Detect which cell encompasses the target text, then output its [X, Y] center coordinate. 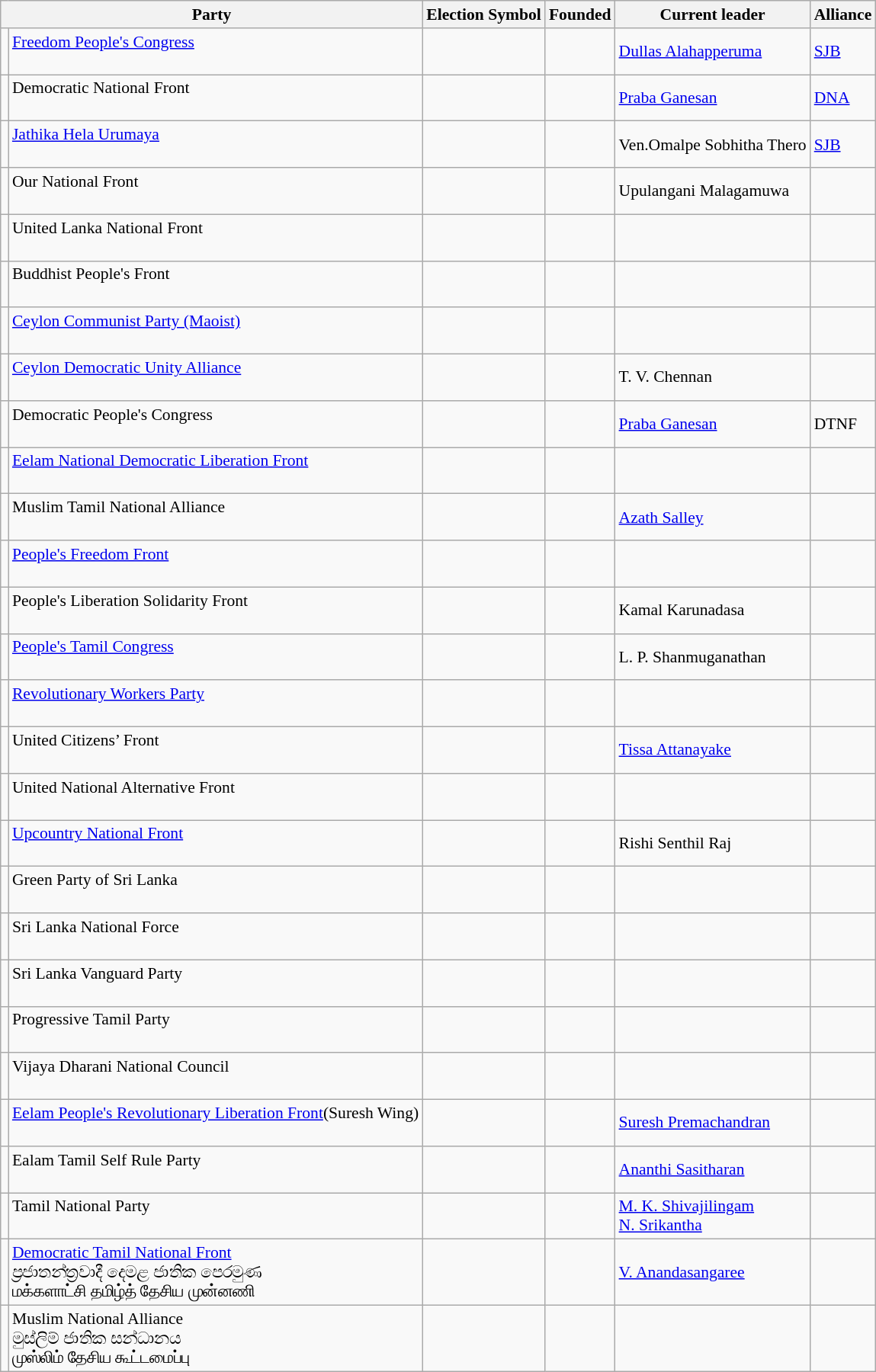
Democratic National Front [215, 98]
Buddhist People's Front [215, 284]
Vijaya Dharani National Council [215, 1076]
United National Alternative Front [215, 797]
Upcountry National Front [215, 843]
Upulangani Malagamuwa [713, 191]
Current leader [713, 14]
Tissa Attanayake [713, 750]
Azath Salley [713, 517]
Ven.Omalpe Sobhitha Thero [713, 145]
Suresh Premachandran [713, 1124]
United Citizens’ Front [215, 750]
Sri Lanka Vanguard Party [215, 983]
Muslim National Allianceමුස්ලිම් ජාතික සන්ධානයமுஸ்லிம் தேசிய கூட்டமைப்பு [215, 1338]
Democratic People's Congress [215, 424]
L. P. Shanmuganathan [713, 657]
Kamal Karunadasa [713, 610]
Jathika Hela Urumaya [215, 145]
Democratic Tamil National Frontප්‍රජාතන්ත්‍රවාදී දෙමළ ජාතික පෙරමුණமக்களாட்சி தமிழ்த் தேசிய முன்னணி [215, 1273]
Founded [580, 14]
Election Symbol [483, 14]
People's Liberation Solidarity Front [215, 610]
Progressive Tamil Party [215, 1029]
Sri Lanka National Force [215, 936]
Eelam People's Revolutionary Liberation Front(Suresh Wing) [215, 1124]
V. Anandasangaree [713, 1273]
DTNF [843, 424]
Ceylon Democratic Unity Alliance [215, 378]
Freedom People's Congress [215, 52]
Eelam National Democratic Liberation Front [215, 471]
Rishi Senthil Raj [713, 843]
Party [212, 14]
DNA [843, 98]
Ananthi Sasitharan [713, 1169]
Ealam Tamil Self Rule Party [215, 1169]
M. K. ShivajilingamN. Srikantha [713, 1217]
Tamil National Party [215, 1217]
T. V. Chennan [713, 378]
Dullas Alahapperuma [713, 52]
Revolutionary Workers Party [215, 704]
United Lanka National Front [215, 238]
Green Party of Sri Lanka [215, 890]
People's Tamil Congress [215, 657]
Muslim Tamil National Alliance [215, 517]
People's Freedom Front [215, 564]
Our National Front [215, 191]
Alliance [843, 14]
Ceylon Communist Party (Maoist) [215, 331]
